Determine the (x, y) coordinate at the center of the cell enclosing the given text.  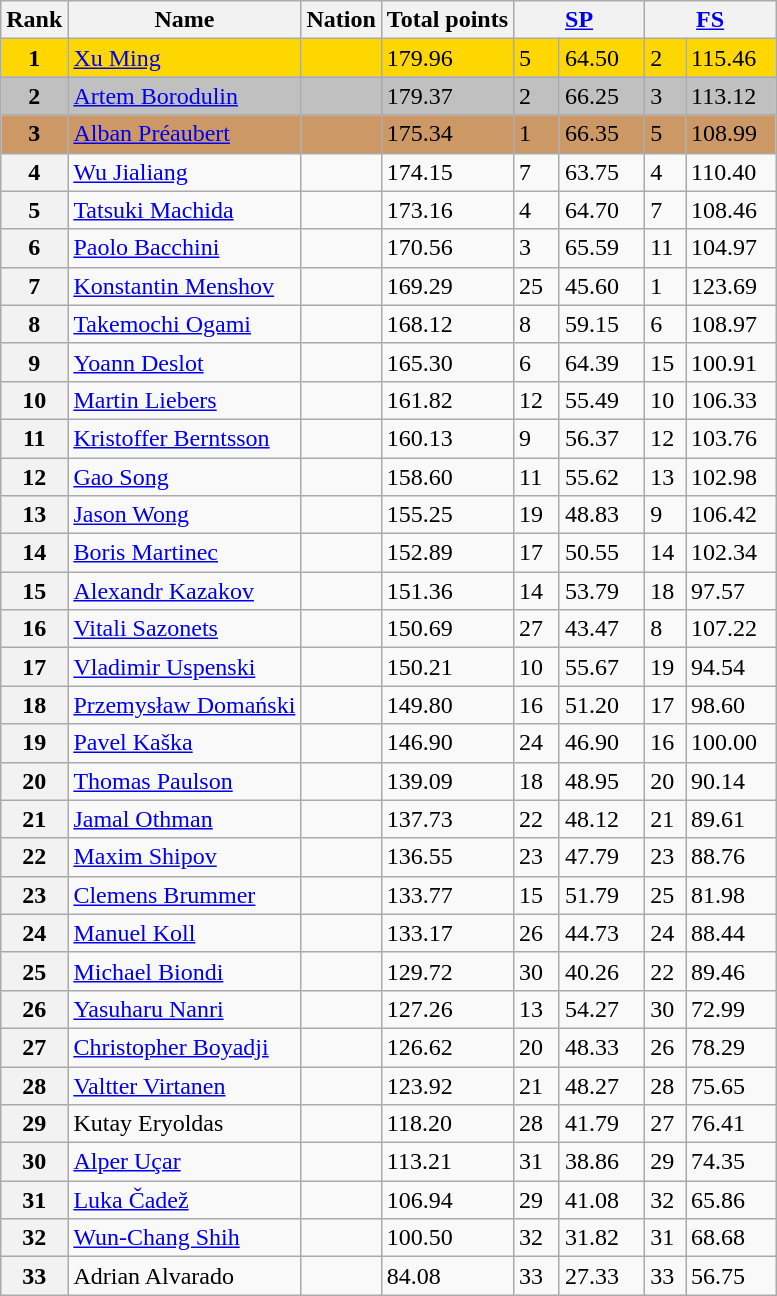
64.50 (602, 58)
72.99 (731, 1009)
169.29 (447, 286)
Manuel Koll (184, 933)
113.12 (731, 96)
Kristoffer Berntsson (184, 438)
175.34 (447, 134)
100.91 (731, 362)
66.35 (602, 134)
54.27 (602, 1009)
48.12 (602, 819)
46.90 (602, 743)
Christopher Boyadji (184, 1047)
179.37 (447, 96)
51.20 (602, 705)
103.76 (731, 438)
50.55 (602, 553)
Adrian Alvarado (184, 1276)
47.79 (602, 857)
123.69 (731, 286)
170.56 (447, 248)
108.99 (731, 134)
129.72 (447, 971)
88.44 (731, 933)
Yasuharu Nanri (184, 1009)
98.60 (731, 705)
Vitali Sazonets (184, 629)
65.59 (602, 248)
FS (710, 20)
90.14 (731, 781)
150.69 (447, 629)
Jamal Othman (184, 819)
Maxim Shipov (184, 857)
55.67 (602, 667)
155.25 (447, 515)
41.08 (602, 1200)
136.55 (447, 857)
100.50 (447, 1238)
Wu Jialiang (184, 172)
Boris Martinec (184, 553)
48.83 (602, 515)
Valtter Virtanen (184, 1085)
38.86 (602, 1162)
89.61 (731, 819)
127.26 (447, 1009)
56.37 (602, 438)
48.33 (602, 1047)
63.75 (602, 172)
Vladimir Uspenski (184, 667)
Alban Préaubert (184, 134)
Paolo Bacchini (184, 248)
84.08 (447, 1276)
108.46 (731, 210)
100.00 (731, 743)
113.21 (447, 1162)
179.96 (447, 58)
126.62 (447, 1047)
55.49 (602, 400)
Przemysław Domański (184, 705)
108.97 (731, 324)
168.12 (447, 324)
Yoann Deslot (184, 362)
Alexandr Kazakov (184, 591)
Xu Ming (184, 58)
123.92 (447, 1085)
44.73 (602, 933)
115.46 (731, 58)
Total points (447, 20)
102.98 (731, 477)
173.16 (447, 210)
158.60 (447, 477)
Artem Borodulin (184, 96)
133.17 (447, 933)
104.97 (731, 248)
Luka Čadež (184, 1200)
64.70 (602, 210)
Kutay Eryoldas (184, 1124)
31.82 (602, 1238)
48.95 (602, 781)
Nation (341, 20)
Thomas Paulson (184, 781)
66.25 (602, 96)
45.60 (602, 286)
Name (184, 20)
102.34 (731, 553)
110.40 (731, 172)
48.27 (602, 1085)
106.42 (731, 515)
89.46 (731, 971)
149.80 (447, 705)
51.79 (602, 895)
106.94 (447, 1200)
40.26 (602, 971)
160.13 (447, 438)
174.15 (447, 172)
Jason Wong (184, 515)
76.41 (731, 1124)
SP (580, 20)
55.62 (602, 477)
107.22 (731, 629)
Wun-Chang Shih (184, 1238)
Gao Song (184, 477)
41.79 (602, 1124)
Rank (34, 20)
43.47 (602, 629)
139.09 (447, 781)
65.86 (731, 1200)
146.90 (447, 743)
Konstantin Menshov (184, 286)
Tatsuki Machida (184, 210)
27.33 (602, 1276)
94.54 (731, 667)
59.15 (602, 324)
150.21 (447, 667)
165.30 (447, 362)
152.89 (447, 553)
68.68 (731, 1238)
106.33 (731, 400)
Clemens Brummer (184, 895)
Martin Liebers (184, 400)
137.73 (447, 819)
88.76 (731, 857)
118.20 (447, 1124)
64.39 (602, 362)
Pavel Kaška (184, 743)
151.36 (447, 591)
53.79 (602, 591)
78.29 (731, 1047)
Takemochi Ogami (184, 324)
75.65 (731, 1085)
81.98 (731, 895)
161.82 (447, 400)
Alper Uçar (184, 1162)
97.57 (731, 591)
133.77 (447, 895)
74.35 (731, 1162)
Michael Biondi (184, 971)
56.75 (731, 1276)
